Detect which cell encompasses the target text, then output its (X, Y) center coordinate. 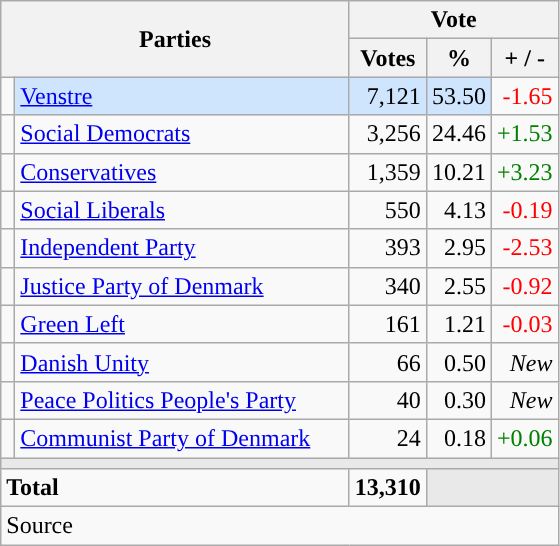
1.21 (458, 324)
% (458, 58)
4.13 (458, 210)
Source (280, 526)
161 (388, 324)
Social Liberals (182, 210)
-0.19 (524, 210)
13,310 (388, 488)
0.50 (458, 362)
550 (388, 210)
Independent Party (182, 248)
Peace Politics People's Party (182, 400)
Danish Unity (182, 362)
Parties (176, 39)
Venstre (182, 96)
2.55 (458, 286)
3,256 (388, 134)
66 (388, 362)
340 (388, 286)
0.30 (458, 400)
Total (176, 488)
53.50 (458, 96)
393 (388, 248)
2.95 (458, 248)
1,359 (388, 172)
Social Democrats (182, 134)
Votes (388, 58)
-1.65 (524, 96)
10.21 (458, 172)
+0.06 (524, 438)
Communist Party of Denmark (182, 438)
24.46 (458, 134)
Green Left (182, 324)
Conservatives (182, 172)
-0.03 (524, 324)
40 (388, 400)
+ / - (524, 58)
+1.53 (524, 134)
0.18 (458, 438)
24 (388, 438)
-0.92 (524, 286)
+3.23 (524, 172)
Vote (454, 20)
7,121 (388, 96)
Justice Party of Denmark (182, 286)
-2.53 (524, 248)
